For the text-containing cell, return its midpoint in (X, Y) coordinate format. 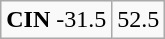
52.5 (138, 19)
CIN -31.5 (56, 19)
